Scan for the cell matching the given text and deliver its (x, y) coordinate at center. 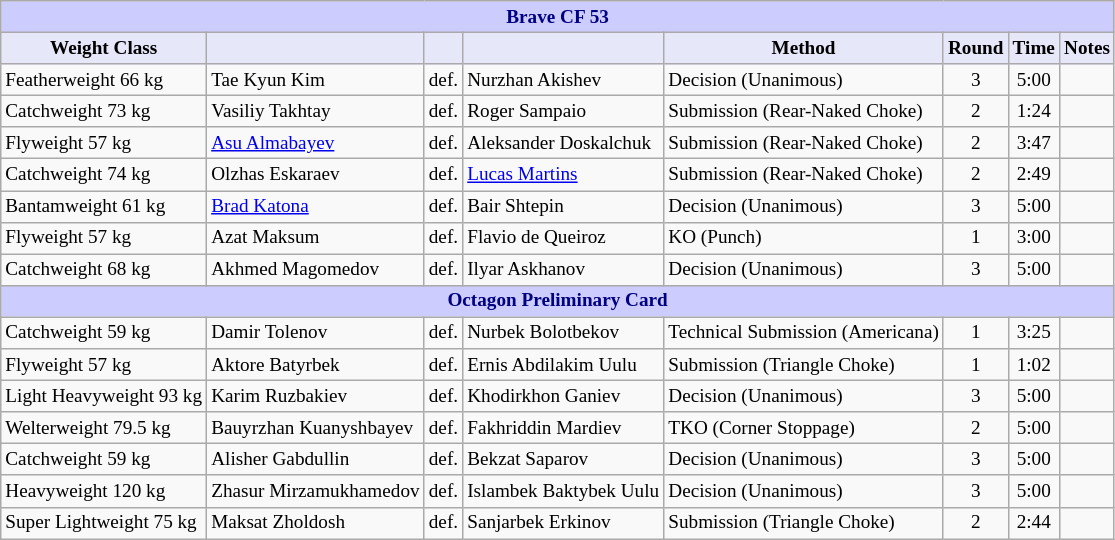
Akhmed Magomedov (316, 270)
Fakhriddin Mardiev (564, 428)
1:02 (1034, 365)
Karim Ruzbakiev (316, 396)
Super Lightweight 75 kg (104, 523)
2:49 (1034, 175)
Roger Sampaio (564, 111)
Damir Tolenov (316, 333)
Flavio de Queiroz (564, 238)
Maksat Zholdosh (316, 523)
Bantamweight 61 kg (104, 206)
Nurzhan Akishev (564, 80)
3:00 (1034, 238)
Brad Katona (316, 206)
Alisher Gabdullin (316, 460)
Aleksander Doskalchuk (564, 143)
Featherweight 66 kg (104, 80)
Time (1034, 48)
Bekzat Saparov (564, 460)
Asu Almabayev (316, 143)
Catchweight 73 kg (104, 111)
Nurbek Bolotbekov (564, 333)
Bair Shtepin (564, 206)
Sanjarbek Erkinov (564, 523)
Method (804, 48)
Octagon Preliminary Card (558, 301)
Heavyweight 120 kg (104, 491)
Catchweight 68 kg (104, 270)
Ernis Abdilakim Uulu (564, 365)
Vasiliy Takhtay (316, 111)
Light Heavyweight 93 kg (104, 396)
Round (976, 48)
Weight Class (104, 48)
Brave CF 53 (558, 17)
KO (Punch) (804, 238)
Ilyar Askhanov (564, 270)
TKO (Corner Stoppage) (804, 428)
Islambek Baktybek Uulu (564, 491)
Zhasur Mirzamukhamedov (316, 491)
Tae Kyun Kim (316, 80)
2:44 (1034, 523)
1:24 (1034, 111)
3:25 (1034, 333)
Aktore Batyrbek (316, 365)
Technical Submission (Americana) (804, 333)
Azat Maksum (316, 238)
Welterweight 79.5 kg (104, 428)
Khodirkhon Ganiev (564, 396)
Catchweight 74 kg (104, 175)
3:47 (1034, 143)
Notes (1086, 48)
Lucas Martins (564, 175)
Bauyrzhan Kuanyshbayev (316, 428)
Olzhas Eskaraev (316, 175)
